Detect which cell encompasses the target text, then output its (X, Y) center coordinate. 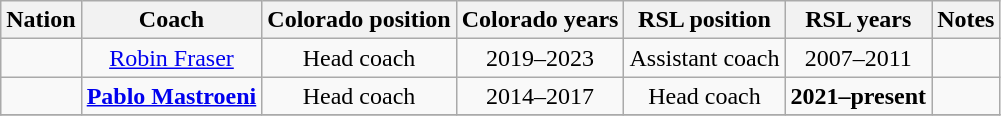
Coach (172, 20)
RSL position (704, 20)
2021–present (858, 96)
Colorado position (359, 20)
Assistant coach (704, 58)
2007–2011 (858, 58)
Nation (41, 20)
Pablo Mastroeni (172, 96)
Robin Fraser (172, 58)
Notes (966, 20)
Colorado years (540, 20)
RSL years (858, 20)
2019–2023 (540, 58)
2014–2017 (540, 96)
